Find where the given text appears and provide that cell's center as (X, Y) coordinate. 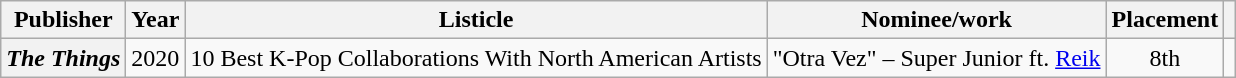
Year (156, 20)
2020 (156, 58)
10 Best K-Pop Collaborations With North American Artists (476, 58)
Placement (1165, 20)
The Things (64, 58)
Listicle (476, 20)
8th (1165, 58)
Nominee/work (936, 20)
Publisher (64, 20)
"Otra Vez" – Super Junior ft. Reik (936, 58)
